Extract the [x, y] coordinate from the center of the cell holding the provided text.  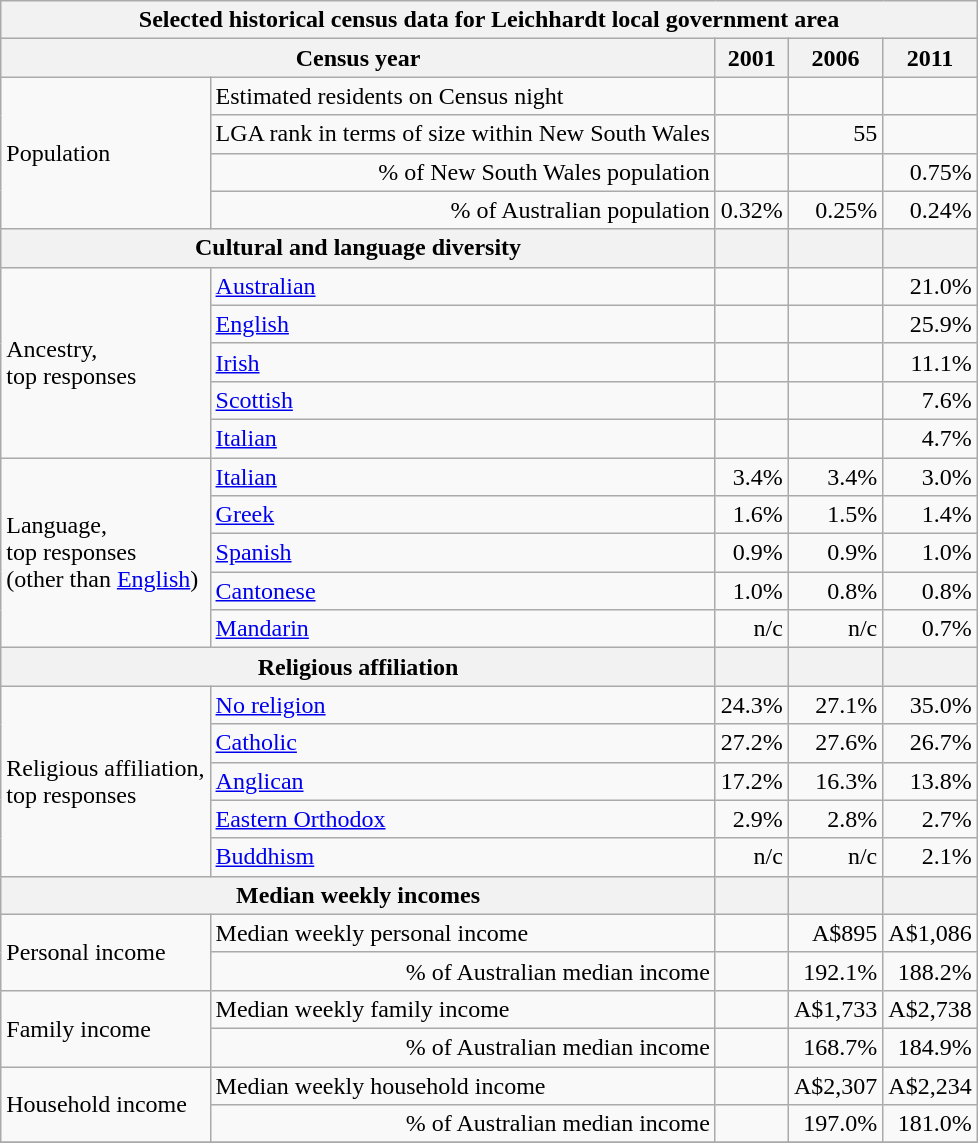
27.6% [835, 743]
26.7% [930, 743]
Median weekly personal income [462, 933]
2006 [835, 58]
Median weekly household income [462, 1085]
Personal income [106, 952]
Mandarin [462, 629]
0.25% [835, 210]
A$1,086 [930, 933]
A$2,234 [930, 1085]
27.1% [835, 705]
A$2,738 [930, 1009]
No religion [462, 705]
Scottish [462, 400]
Estimated residents on Census night [462, 96]
Census year [358, 58]
2011 [930, 58]
7.6% [930, 400]
0.32% [752, 210]
Irish [462, 362]
1.4% [930, 515]
Cultural and language diversity [358, 248]
Population [106, 153]
4.7% [930, 438]
A$895 [835, 933]
0.75% [930, 172]
Religious affiliation,top responses [106, 781]
3.0% [930, 477]
A$2,307 [835, 1085]
Household income [106, 1104]
24.3% [752, 705]
LGA rank in terms of size within New South Wales [462, 134]
Eastern Orthodox [462, 819]
25.9% [930, 324]
0.7% [930, 629]
English [462, 324]
Language,top responses(other than English) [106, 553]
27.2% [752, 743]
1.6% [752, 515]
Australian [462, 286]
55 [835, 134]
2.9% [752, 819]
181.0% [930, 1124]
% of New South Wales population [462, 172]
16.3% [835, 781]
Greek [462, 515]
13.8% [930, 781]
17.2% [752, 781]
188.2% [930, 971]
Buddhism [462, 857]
Anglican [462, 781]
1.5% [835, 515]
2.8% [835, 819]
Ancestry,top responses [106, 362]
2.1% [930, 857]
Religious affiliation [358, 667]
Spanish [462, 553]
11.1% [930, 362]
2001 [752, 58]
2.7% [930, 819]
184.9% [930, 1047]
Selected historical census data for Leichhardt local government area [489, 20]
35.0% [930, 705]
A$1,733 [835, 1009]
192.1% [835, 971]
197.0% [835, 1124]
Cantonese [462, 591]
0.24% [930, 210]
% of Australian population [462, 210]
Median weekly incomes [358, 895]
21.0% [930, 286]
Family income [106, 1028]
Median weekly family income [462, 1009]
Catholic [462, 743]
168.7% [835, 1047]
